Output the [X, Y] coordinate of the center of the cell containing the given text.  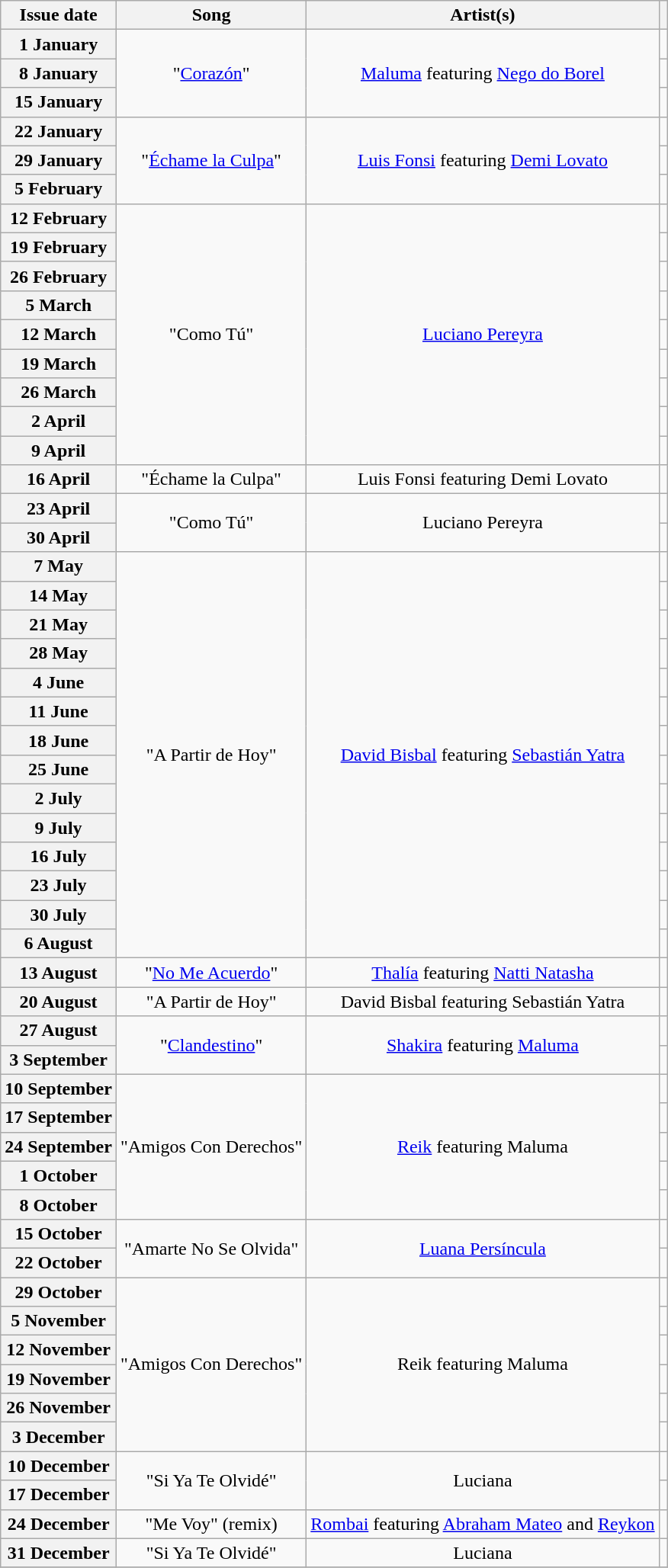
29 October [59, 1292]
Thalía featuring Natti Natasha [483, 973]
9 July [59, 827]
3 December [59, 1437]
10 September [59, 1089]
12 November [59, 1350]
30 July [59, 915]
5 March [59, 305]
2 July [59, 798]
19 March [59, 364]
19 February [59, 247]
17 September [59, 1117]
10 December [59, 1466]
2 April [59, 422]
Song [210, 15]
26 November [59, 1408]
15 October [59, 1233]
20 August [59, 1002]
16 April [59, 479]
8 January [59, 73]
7 May [59, 566]
Rombai featuring Abraham Mateo and Reykon [483, 1524]
13 August [59, 973]
5 February [59, 189]
4 June [59, 682]
12 February [59, 218]
26 March [59, 393]
24 September [59, 1146]
1 January [59, 44]
1 October [59, 1175]
25 June [59, 769]
30 April [59, 537]
24 December [59, 1524]
8 October [59, 1204]
23 July [59, 886]
12 March [59, 334]
14 May [59, 595]
3 September [59, 1060]
27 August [59, 1031]
6 August [59, 944]
5 November [59, 1321]
16 July [59, 857]
22 January [59, 131]
28 May [59, 653]
11 June [59, 711]
18 June [59, 740]
29 January [59, 160]
Artist(s) [483, 15]
Issue date [59, 15]
21 May [59, 624]
"Corazón" [210, 73]
"Me Voy" (remix) [210, 1524]
"Clandestino" [210, 1045]
26 February [59, 276]
Shakira featuring Maluma [483, 1045]
19 November [59, 1379]
"Amarte No Se Olvida" [210, 1248]
17 December [59, 1495]
Maluma featuring Nego do Borel [483, 73]
23 April [59, 508]
Luana Persíncula [483, 1248]
"No Me Acuerdo" [210, 973]
9 April [59, 451]
31 December [59, 1553]
22 October [59, 1262]
15 January [59, 102]
